Locate the cell with the specified text and output its [x, y] center coordinate. 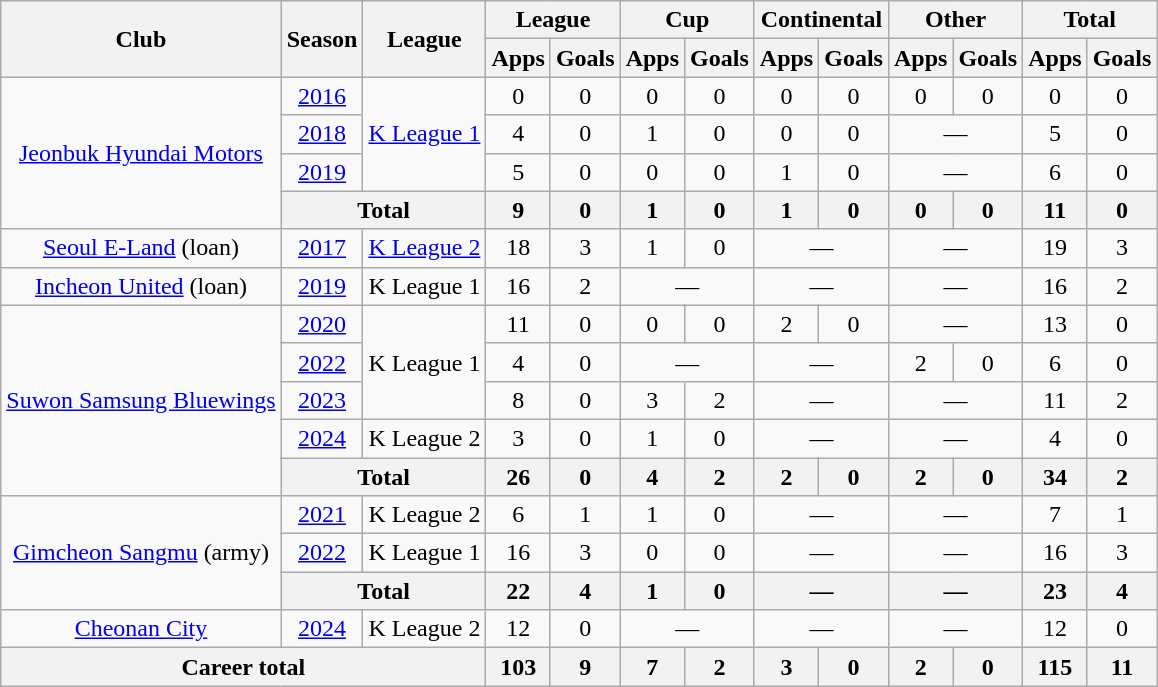
Season [322, 39]
26 [518, 477]
Gimcheon Sangmu (army) [141, 553]
22 [518, 591]
23 [1055, 591]
8 [518, 400]
2017 [322, 248]
Continental [821, 20]
Career total [244, 667]
103 [518, 667]
Club [141, 39]
Incheon United (loan) [141, 286]
2016 [322, 96]
18 [518, 248]
Jeonbuk Hyundai Motors [141, 153]
19 [1055, 248]
2020 [322, 324]
Cup [687, 20]
2023 [322, 400]
Other [955, 20]
2018 [322, 134]
34 [1055, 477]
115 [1055, 667]
Seoul E-Land (loan) [141, 248]
Suwon Samsung Bluewings [141, 400]
13 [1055, 324]
Cheonan City [141, 629]
2021 [322, 515]
